Locate the cell with the specified text and output its (X, Y) center coordinate. 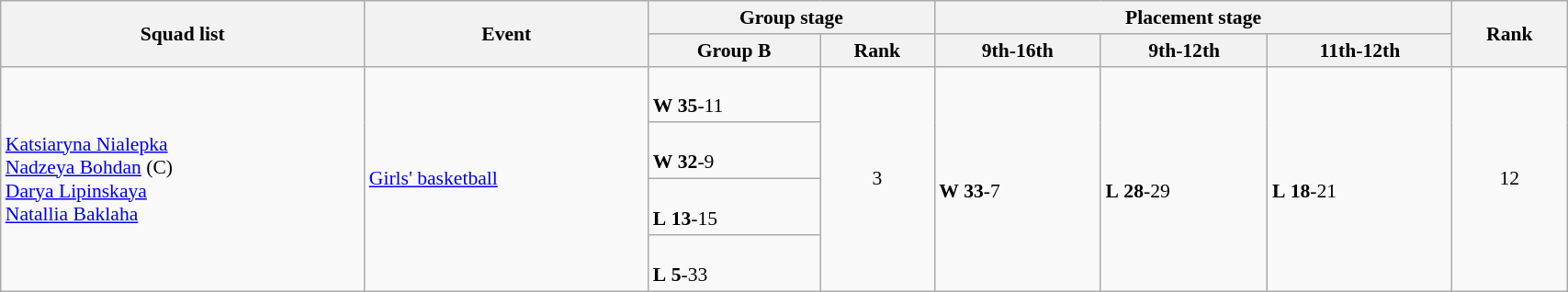
Event (507, 33)
L 5-33 (735, 263)
W 32-9 (735, 151)
W 35-11 (735, 94)
Katsiaryna NialepkaNadzeya Bohdan (C)Darya LipinskayaNatallia Baklaha (183, 178)
Squad list (183, 33)
Girls' basketball (507, 178)
3 (876, 178)
Placement stage (1193, 17)
Group stage (792, 17)
11th-12th (1359, 51)
L 28-29 (1183, 178)
L 18-21 (1359, 178)
Group B (735, 51)
L 13-15 (735, 208)
9th-12th (1183, 51)
12 (1510, 178)
9th-16th (1018, 51)
W 33-7 (1018, 178)
